For the text-containing cell, return its midpoint in [X, Y] coordinate format. 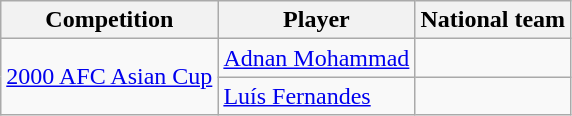
National team [493, 20]
Player [316, 20]
2000 AFC Asian Cup [110, 77]
Adnan Mohammad [316, 58]
Competition [110, 20]
Luís Fernandes [316, 96]
